Find where the given text appears and provide that cell's center as (X, Y) coordinate. 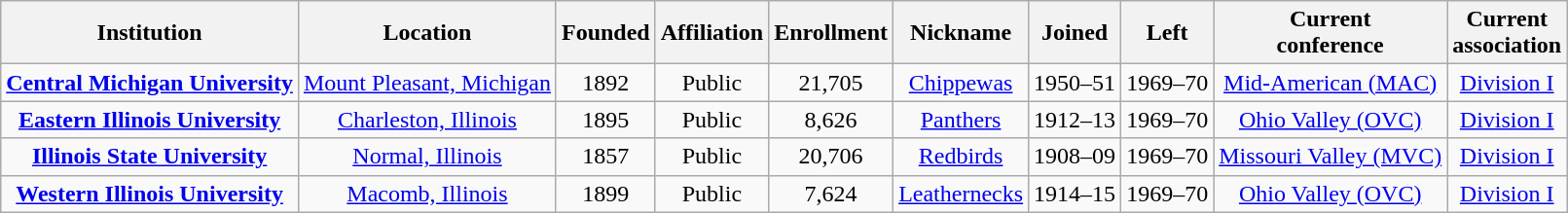
Affiliation (711, 33)
Mid-American (MAC) (1331, 83)
1914–15 (1075, 194)
Chippewas (962, 83)
Left (1168, 33)
1857 (605, 157)
1908–09 (1075, 157)
1892 (605, 83)
Mount Pleasant, Michigan (426, 83)
Charleston, Illinois (426, 120)
Nickname (962, 33)
Normal, Illinois (426, 157)
20,706 (831, 157)
Illinois State University (150, 157)
Central Michigan University (150, 83)
1912–13 (1075, 120)
Founded (605, 33)
Macomb, Illinois (426, 194)
Location (426, 33)
Missouri Valley (MVC) (1331, 157)
Currentassociation (1507, 33)
21,705 (831, 83)
Currentconference (1331, 33)
7,624 (831, 194)
Joined (1075, 33)
Enrollment (831, 33)
Institution (150, 33)
Leathernecks (962, 194)
Panthers (962, 120)
Eastern Illinois University (150, 120)
1950–51 (1075, 83)
8,626 (831, 120)
1899 (605, 194)
Western Illinois University (150, 194)
1895 (605, 120)
Redbirds (962, 157)
